Return the (x, y) coordinate for the center point of the cell that contains the specified text.  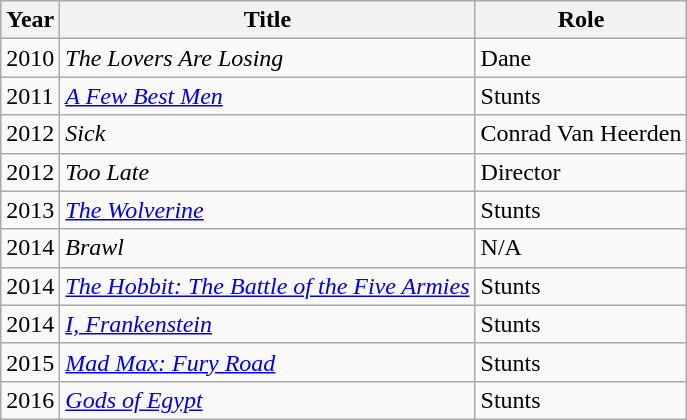
The Hobbit: The Battle of the Five Armies (268, 286)
I, Frankenstein (268, 324)
2010 (30, 58)
Brawl (268, 248)
Dane (581, 58)
Sick (268, 134)
Too Late (268, 172)
N/A (581, 248)
Title (268, 20)
Mad Max: Fury Road (268, 362)
A Few Best Men (268, 96)
2016 (30, 400)
Director (581, 172)
The Lovers Are Losing (268, 58)
The Wolverine (268, 210)
2013 (30, 210)
Conrad Van Heerden (581, 134)
2015 (30, 362)
2011 (30, 96)
Year (30, 20)
Role (581, 20)
Gods of Egypt (268, 400)
